For the text-containing cell, return its midpoint in (X, Y) coordinate format. 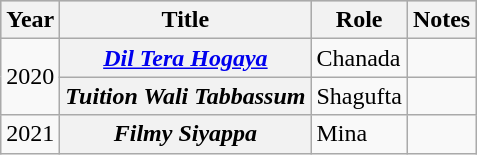
Chanada (359, 58)
2020 (30, 77)
Filmy Siyappa (186, 134)
Year (30, 20)
Mina (359, 134)
Tuition Wali Tabbassum (186, 96)
Title (186, 20)
2021 (30, 134)
Shagufta (359, 96)
Notes (441, 20)
Role (359, 20)
Dil Tera Hogaya (186, 58)
